Capture the cell that displays the provided text and extract its (X, Y) central coordinate. 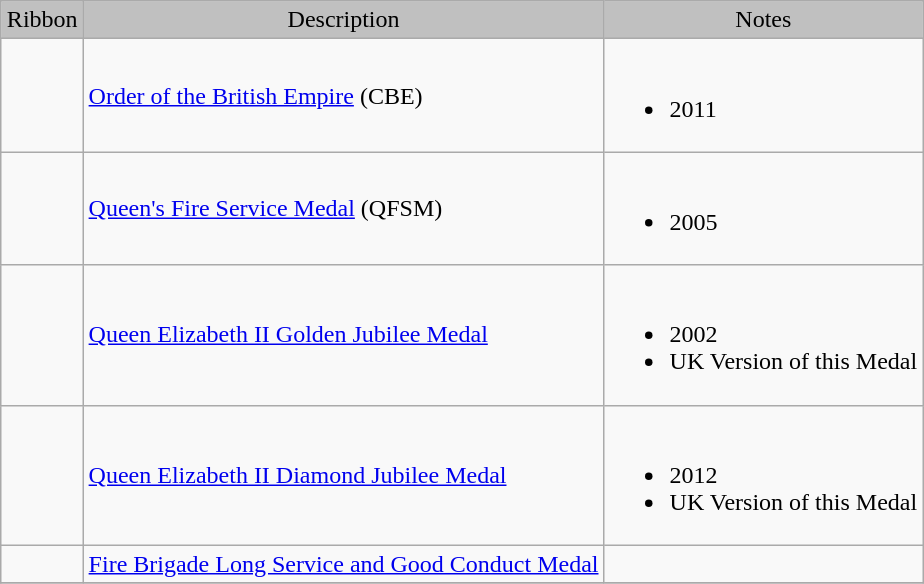
Ribbon (42, 20)
2002UK Version of this Medal (764, 335)
Fire Brigade Long Service and Good Conduct Medal (344, 564)
Queen Elizabeth II Golden Jubilee Medal (344, 335)
2005 (764, 208)
Order of the British Empire (CBE) (344, 96)
Queen's Fire Service Medal (QFSM) (344, 208)
2011 (764, 96)
Description (344, 20)
2012UK Version of this Medal (764, 475)
Notes (764, 20)
Queen Elizabeth II Diamond Jubilee Medal (344, 475)
